Extract the (X, Y) coordinate from the center of the cell holding the provided text.  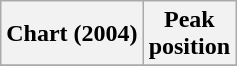
Peakposition (189, 34)
Chart (2004) (72, 34)
